Capture the cell that displays the provided text and extract its [X, Y] central coordinate. 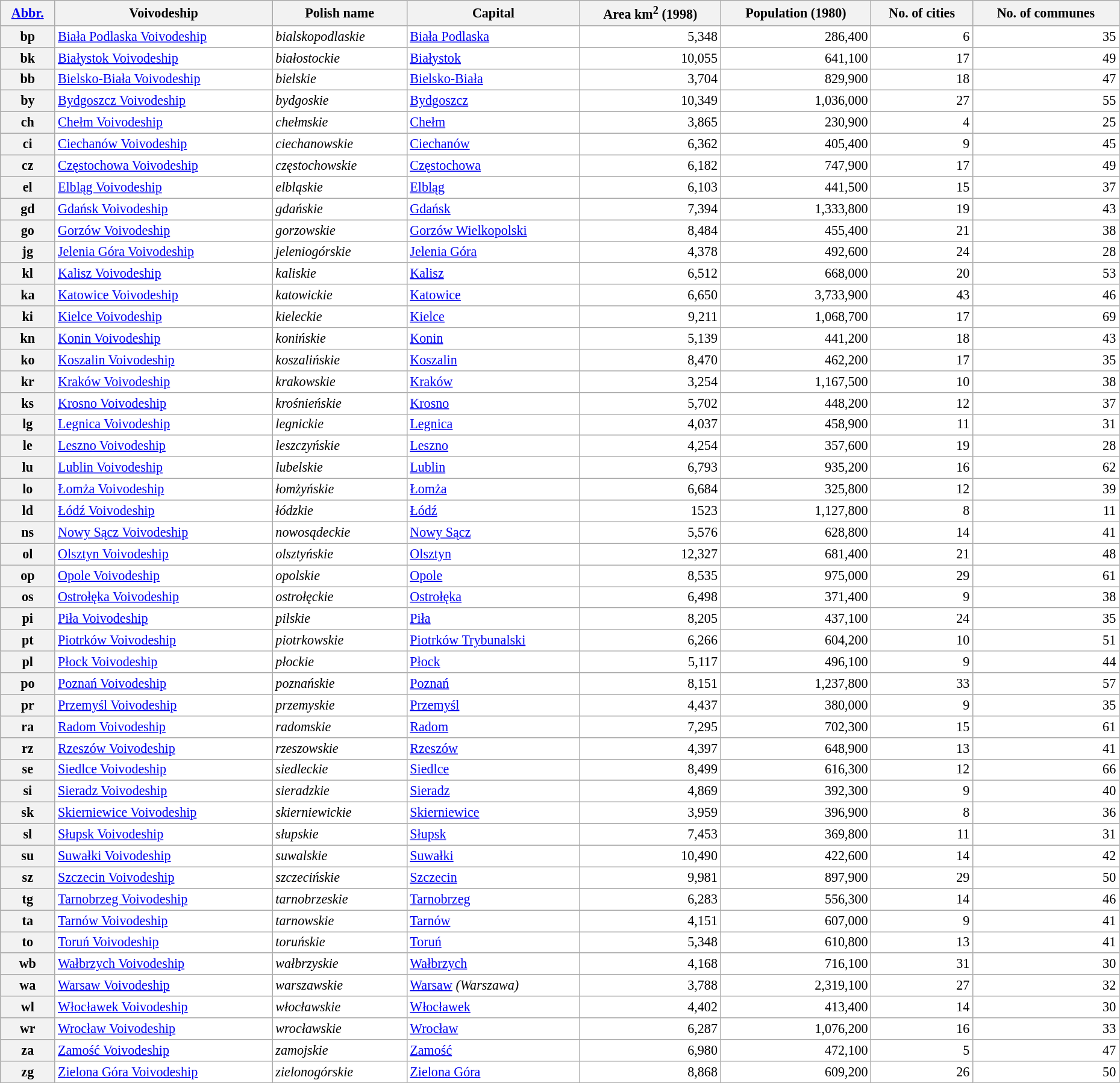
3,788 [651, 985]
Olsztyn Voivodeship [164, 554]
8,484 [651, 230]
Wałbrzych Voivodeship [164, 964]
32 [1046, 985]
20 [922, 273]
zg [28, 1072]
Krosno [493, 403]
Szczecin Voivodeship [164, 878]
Przemyśl [493, 705]
Łomża [493, 489]
pilskie [340, 619]
słupskie [340, 834]
7,453 [651, 834]
Piotrków Trybunalski [493, 640]
1,167,500 [796, 381]
3,865 [651, 122]
krośnieńskie [340, 403]
lo [28, 489]
405,400 [796, 144]
Legnica [493, 425]
10,349 [651, 101]
Kraków [493, 381]
39 [1046, 489]
26 [922, 1072]
369,800 [796, 834]
4,402 [651, 1007]
3,704 [651, 80]
leszczyńskie [340, 446]
ci [28, 144]
sz [28, 878]
Toruń [493, 942]
lu [28, 467]
8,499 [651, 770]
konińskie [340, 339]
6,512 [651, 273]
1,127,800 [796, 511]
6 [922, 36]
5,117 [651, 662]
747,900 [796, 166]
Suwałki Voivodeship [164, 856]
628,800 [796, 532]
Skierniewice Voivodeship [164, 813]
ciechanowskie [340, 144]
1,076,200 [796, 1029]
Leszno [493, 446]
325,800 [796, 489]
604,200 [796, 640]
Piotrków Voivodeship [164, 640]
458,900 [796, 425]
6,793 [651, 467]
Tarnów [493, 920]
kaliskie [340, 273]
zamojskie [340, 1050]
No. of cities [922, 13]
57 [1046, 684]
koszalińskie [340, 360]
Krosno Voivodeship [164, 403]
go [28, 230]
455,400 [796, 230]
ki [28, 317]
cz [28, 166]
422,600 [796, 856]
ra [28, 726]
by [28, 101]
wb [28, 964]
Poznań [493, 684]
si [28, 791]
6,283 [651, 899]
6,182 [651, 166]
25 [1046, 122]
230,900 [796, 122]
No. of communes [1046, 13]
legnickie [340, 425]
5,576 [651, 532]
bk [28, 58]
elbląskie [340, 187]
Biała Podlaska Voivodeship [164, 36]
Suwałki [493, 856]
os [28, 597]
Bydgoszcz [493, 101]
wałbrzyskie [340, 964]
bialskopodlaskie [340, 36]
Tarnów Voivodeship [164, 920]
Łódź [493, 511]
Kielce Voivodeship [164, 317]
Bielsko-Biała Voivodeship [164, 80]
tarnobrzeskie [340, 899]
448,200 [796, 403]
441,200 [796, 339]
włocławskie [340, 1007]
Konin Voivodeship [164, 339]
609,200 [796, 1072]
za [28, 1050]
Zielona Góra [493, 1072]
Białystok Voivodeship [164, 58]
Płock [493, 662]
ch [28, 122]
Zamość Voivodeship [164, 1050]
668,000 [796, 273]
pt [28, 640]
Koszalin [493, 360]
6,103 [651, 187]
jg [28, 252]
Włocławek [493, 1007]
3,959 [651, 813]
Zamość [493, 1050]
kl [28, 273]
kn [28, 339]
556,300 [796, 899]
Łomża Voivodeship [164, 489]
gorzowskie [340, 230]
ka [28, 295]
łódzkie [340, 511]
4,037 [651, 425]
Warsaw (Warszawa) [493, 985]
Łódź Voivodeship [164, 511]
641,100 [796, 58]
wl [28, 1007]
kr [28, 381]
9,981 [651, 878]
Biała Podlaska [493, 36]
Jelenia Góra Voivodeship [164, 252]
472,100 [796, 1050]
szczecińskie [340, 878]
Gorzów Voivodeship [164, 230]
53 [1046, 273]
5 [922, 1050]
Leszno Voivodeship [164, 446]
897,900 [796, 878]
Elbląg Voivodeship [164, 187]
4 [922, 122]
6,684 [651, 489]
Sieradz [493, 791]
wr [28, 1029]
1,333,800 [796, 209]
przemyskie [340, 705]
ns [28, 532]
sk [28, 813]
su [28, 856]
Koszalin Voivodeship [164, 360]
ko [28, 360]
371,400 [796, 597]
6,266 [651, 640]
radomskie [340, 726]
Zielona Góra Voivodeship [164, 1072]
Lublin Voivodeship [164, 467]
413,400 [796, 1007]
Radom Voivodeship [164, 726]
Ostrołęka [493, 597]
40 [1046, 791]
Piła Voivodeship [164, 619]
4,254 [651, 446]
496,100 [796, 662]
wa [28, 985]
4,168 [651, 964]
3,254 [651, 381]
kieleckie [340, 317]
Konin [493, 339]
po [28, 684]
ks [28, 403]
8,535 [651, 575]
wrocławskie [340, 1029]
Capital [493, 13]
Olsztyn [493, 554]
7,295 [651, 726]
Tarnobrzeg [493, 899]
Bydgoszcz Voivodeship [164, 101]
płockie [340, 662]
Wrocław Voivodeship [164, 1029]
ostrołęckie [340, 597]
sieradzkie [340, 791]
10,490 [651, 856]
Legnica Voivodeship [164, 425]
8,205 [651, 619]
4,378 [651, 252]
48 [1046, 554]
Przemyśl Voivodeship [164, 705]
sl [28, 834]
8,151 [651, 684]
392,300 [796, 791]
51 [1046, 640]
8,470 [651, 360]
55 [1046, 101]
Słupsk [493, 834]
lg [28, 425]
36 [1046, 813]
Polish name [340, 13]
66 [1046, 770]
3,733,900 [796, 295]
Radom [493, 726]
Chełm [493, 122]
716,100 [796, 964]
396,900 [796, 813]
Skierniewice [493, 813]
chełmskie [340, 122]
44 [1046, 662]
Gdańsk [493, 209]
Gdańsk Voivodeship [164, 209]
Ciechanów [493, 144]
441,500 [796, 187]
286,400 [796, 36]
se [28, 770]
Płock Voivodeship [164, 662]
ta [28, 920]
Częstochowa Voivodeship [164, 166]
ld [28, 511]
białostockie [340, 58]
Nowy Sącz Voivodeship [164, 532]
6,980 [651, 1050]
Poznań Voivodeship [164, 684]
siedleckie [340, 770]
łomżyńskie [340, 489]
6,650 [651, 295]
Elbląg [493, 187]
to [28, 942]
pi [28, 619]
681,400 [796, 554]
op [28, 575]
4,437 [651, 705]
Wałbrzych [493, 964]
Siedlce Voivodeship [164, 770]
357,600 [796, 446]
bp [28, 36]
829,900 [796, 80]
9,211 [651, 317]
Katowice Voivodeship [164, 295]
Toruń Voivodeship [164, 942]
skierniewickie [340, 813]
Wrocław [493, 1029]
rzeszowskie [340, 748]
Siedlce [493, 770]
Opole Voivodeship [164, 575]
5,139 [651, 339]
4,151 [651, 920]
częstochowskie [340, 166]
pl [28, 662]
Kielce [493, 317]
Ostrołęka Voivodeship [164, 597]
2,319,100 [796, 985]
toruńskie [340, 942]
tarnowskie [340, 920]
4,869 [651, 791]
462,200 [796, 360]
Gorzów Wielkopolski [493, 230]
Population (1980) [796, 13]
62 [1046, 467]
Tarnobrzeg Voivodeship [164, 899]
bielskie [340, 80]
12,327 [651, 554]
702,300 [796, 726]
45 [1046, 144]
Opole [493, 575]
5,702 [651, 403]
piotrkowskie [340, 640]
tg [28, 899]
616,300 [796, 770]
Szczecin [493, 878]
el [28, 187]
Jelenia Góra [493, 252]
suwalskie [340, 856]
Białystok [493, 58]
Sieradz Voivodeship [164, 791]
ol [28, 554]
607,000 [796, 920]
krakowskie [340, 381]
Kraków Voivodeship [164, 381]
Kalisz [493, 273]
Nowy Sącz [493, 532]
Bielsko-Biała [493, 80]
1,036,000 [796, 101]
Abbr. [28, 13]
Lublin [493, 467]
nowosądeckie [340, 532]
Voivodeship [164, 13]
492,600 [796, 252]
380,000 [796, 705]
6,498 [651, 597]
warszawskie [340, 985]
69 [1046, 317]
olsztyńskie [340, 554]
Warsaw Voivodeship [164, 985]
648,900 [796, 748]
lubelskie [340, 467]
610,800 [796, 942]
935,200 [796, 467]
1,068,700 [796, 317]
rz [28, 748]
1,237,800 [796, 684]
4,397 [651, 748]
Area km2 (1998) [651, 13]
poznańskie [340, 684]
gdańskie [340, 209]
6,362 [651, 144]
Ciechanów Voivodeship [164, 144]
Chełm Voivodeship [164, 122]
Częstochowa [493, 166]
jeleniogórskie [340, 252]
pr [28, 705]
Piła [493, 619]
bydgoskie [340, 101]
opolskie [340, 575]
Kalisz Voivodeship [164, 273]
zielonogórskie [340, 1072]
katowickie [340, 295]
bb [28, 80]
Rzeszów [493, 748]
437,100 [796, 619]
7,394 [651, 209]
8,868 [651, 1072]
975,000 [796, 575]
10,055 [651, 58]
Rzeszów Voivodeship [164, 748]
le [28, 446]
6,287 [651, 1029]
Słupsk Voivodeship [164, 834]
42 [1046, 856]
Włocławek Voivodeship [164, 1007]
1523 [651, 511]
gd [28, 209]
Katowice [493, 295]
